Capture the cell that displays the provided text and extract its [x, y] central coordinate. 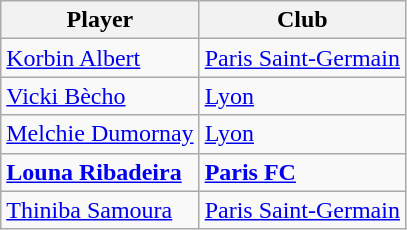
Melchie Dumornay [100, 134]
Player [100, 20]
Paris FC [302, 172]
Korbin Albert [100, 58]
Thiniba Samoura [100, 210]
Louna Ribadeira [100, 172]
Club [302, 20]
Vicki Bècho [100, 96]
